Return the [X, Y] coordinate for the center point of the cell that contains the specified text.  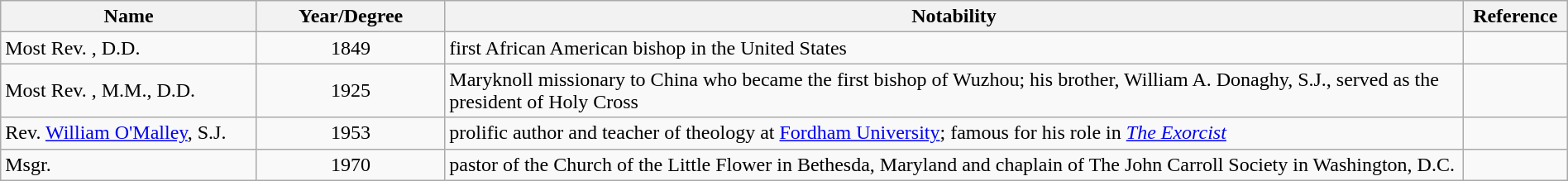
1953 [351, 133]
prolific author and teacher of theology at Fordham University; famous for his role in The Exorcist [954, 133]
1849 [351, 48]
Maryknoll missionary to China who became the first bishop of Wuzhou; his brother, William A. Donaghy, S.J., served as the president of Holy Cross [954, 91]
Notability [954, 17]
1925 [351, 91]
Msgr. [129, 164]
Most Rev. , M.M., D.D. [129, 91]
first African American bishop in the United States [954, 48]
Reference [1515, 17]
pastor of the Church of the Little Flower in Bethesda, Maryland and chaplain of The John Carroll Society in Washington, D.C. [954, 164]
Rev. William O'Malley, S.J. [129, 133]
1970 [351, 164]
Most Rev. , D.D. [129, 48]
Name [129, 17]
Year/Degree [351, 17]
